Detect which cell encompasses the target text, then output its (x, y) center coordinate. 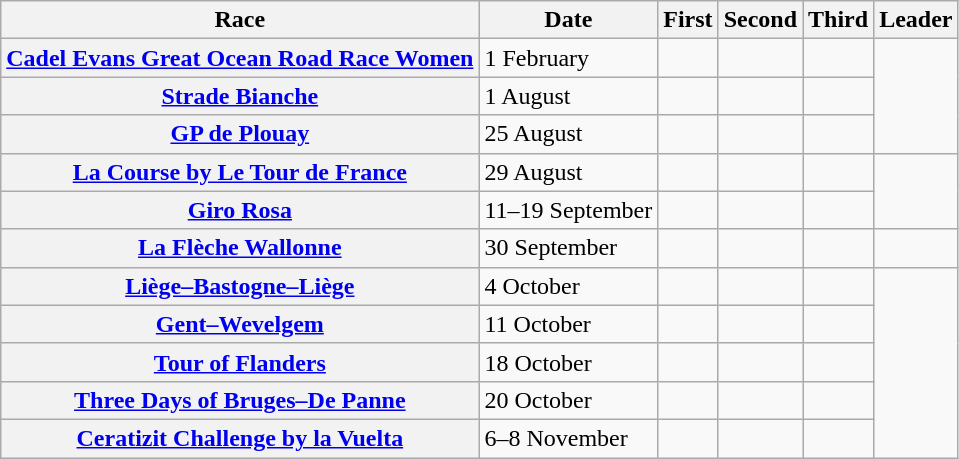
Three Days of Bruges–De Panne (240, 400)
Date (568, 20)
Liège–Bastogne–Liège (240, 286)
4 October (568, 286)
Leader (916, 20)
20 October (568, 400)
La Course by Le Tour de France (240, 172)
6–8 November (568, 438)
Cadel Evans Great Ocean Road Race Women (240, 58)
1 February (568, 58)
25 August (568, 134)
La Flèche Wallonne (240, 248)
Tour of Flanders (240, 362)
Second (760, 20)
First (688, 20)
Ceratizit Challenge by la Vuelta (240, 438)
18 October (568, 362)
1 August (568, 96)
30 September (568, 248)
GP de Plouay (240, 134)
Gent–Wevelgem (240, 324)
Race (240, 20)
Giro Rosa (240, 210)
11 October (568, 324)
29 August (568, 172)
11–19 September (568, 210)
Third (838, 20)
Strade Bianche (240, 96)
